Capture the cell that displays the provided text and extract its (x, y) central coordinate. 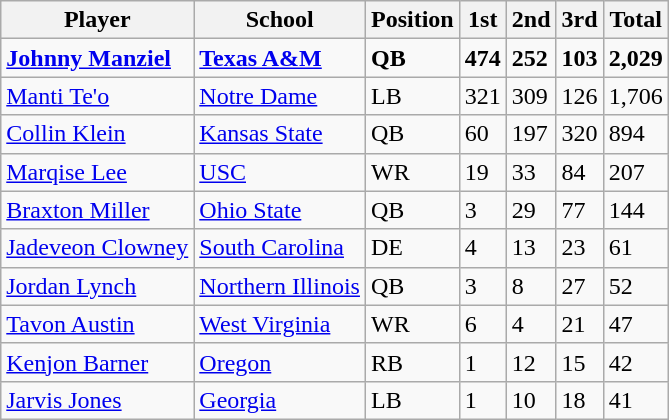
Braxton Miller (98, 210)
Ohio State (280, 210)
Georgia (280, 400)
Jarvis Jones (98, 400)
Manti Te'o (98, 96)
252 (531, 58)
41 (636, 400)
6 (482, 324)
474 (482, 58)
2nd (531, 20)
Tavon Austin (98, 324)
47 (636, 324)
27 (580, 286)
321 (482, 96)
Marqise Lee (98, 172)
52 (636, 286)
13 (531, 248)
USC (280, 172)
320 (580, 134)
Player (98, 20)
School (280, 20)
Northern Illinois (280, 286)
61 (636, 248)
DE (412, 248)
144 (636, 210)
894 (636, 134)
Total (636, 20)
Notre Dame (280, 96)
RB (412, 362)
33 (531, 172)
Kenjon Barner (98, 362)
2,029 (636, 58)
23 (580, 248)
10 (531, 400)
18 (580, 400)
8 (531, 286)
Kansas State (280, 134)
15 (580, 362)
Texas A&M (280, 58)
1st (482, 20)
309 (531, 96)
77 (580, 210)
21 (580, 324)
60 (482, 134)
1,706 (636, 96)
126 (580, 96)
Jadeveon Clowney (98, 248)
12 (531, 362)
42 (636, 362)
84 (580, 172)
Collin Klein (98, 134)
Jordan Lynch (98, 286)
207 (636, 172)
103 (580, 58)
West Virginia (280, 324)
3rd (580, 20)
Johnny Manziel (98, 58)
29 (531, 210)
South Carolina (280, 248)
Oregon (280, 362)
197 (531, 134)
Position (412, 20)
19 (482, 172)
